Extract the (x, y) coordinate from the center of the cell holding the provided text.  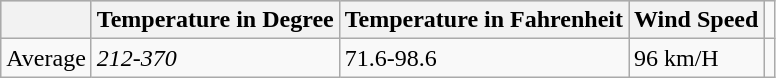
Wind Speed (696, 20)
96 km/H (696, 58)
Average (46, 58)
Temperature in Degree (215, 20)
212-370 (215, 58)
Temperature in Fahrenheit (484, 20)
71.6-98.6 (484, 58)
